Extract the [X, Y] coordinate from the center of the cell holding the provided text.  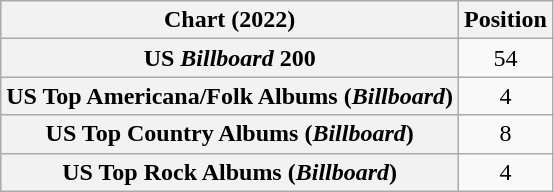
US Top Country Albums (Billboard) [230, 134]
54 [506, 58]
8 [506, 134]
Chart (2022) [230, 20]
US Top Rock Albums (Billboard) [230, 172]
US Top Americana/Folk Albums (Billboard) [230, 96]
Position [506, 20]
US Billboard 200 [230, 58]
